Return the (X, Y) coordinate for the center point of the cell that contains the specified text.  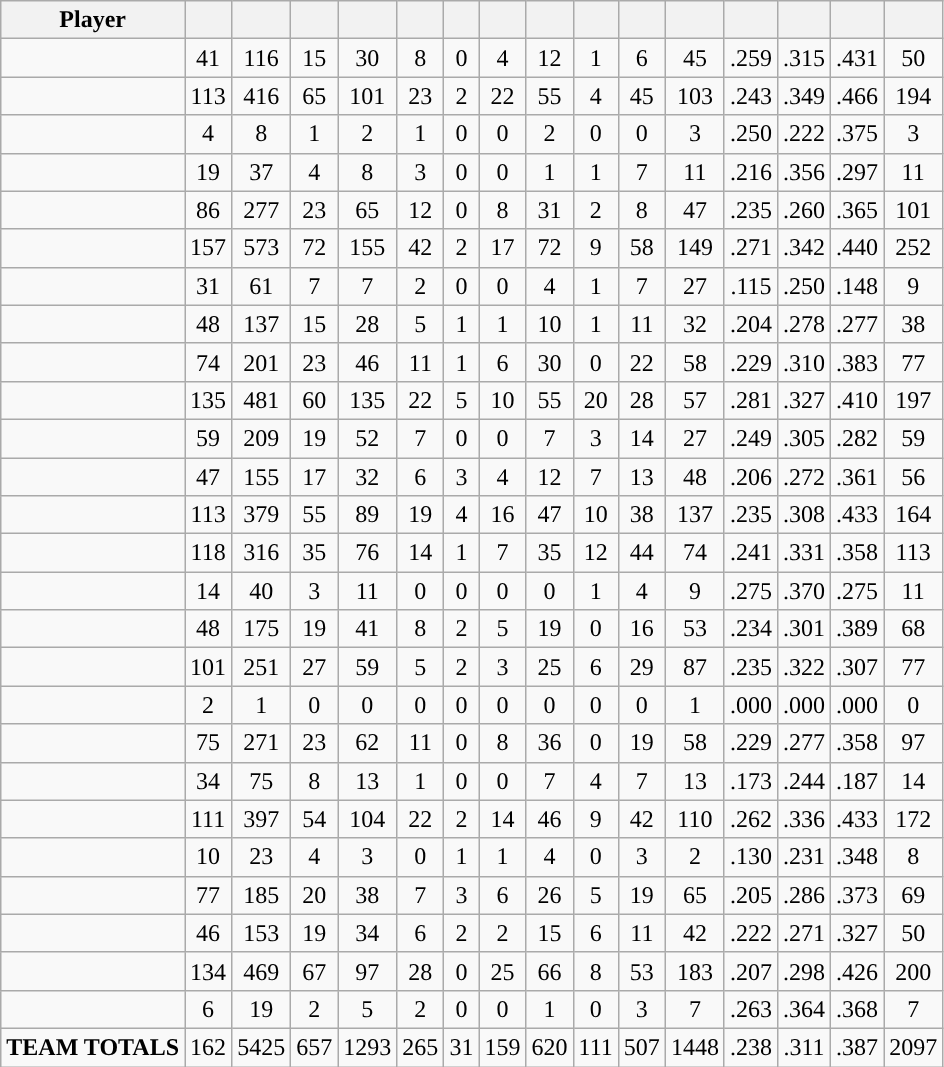
.342 (804, 248)
.365 (858, 210)
.466 (858, 96)
.322 (804, 667)
89 (368, 515)
.308 (804, 515)
36 (550, 743)
157 (208, 248)
62 (368, 743)
56 (914, 477)
657 (314, 1047)
66 (550, 971)
379 (262, 515)
481 (262, 400)
252 (914, 248)
172 (914, 819)
277 (262, 210)
620 (550, 1047)
76 (368, 553)
.311 (804, 1047)
134 (208, 971)
Player (93, 20)
116 (262, 58)
149 (694, 248)
507 (642, 1047)
.361 (858, 477)
.310 (804, 362)
.305 (804, 438)
201 (262, 362)
69 (914, 895)
185 (262, 895)
118 (208, 553)
183 (694, 971)
209 (262, 438)
.349 (804, 96)
.426 (858, 971)
271 (262, 743)
.244 (804, 781)
.368 (858, 1009)
416 (262, 96)
251 (262, 667)
.348 (858, 857)
.262 (750, 819)
.440 (858, 248)
61 (262, 286)
.206 (750, 477)
.364 (804, 1009)
.373 (858, 895)
87 (694, 667)
.259 (750, 58)
200 (914, 971)
86 (208, 210)
52 (368, 438)
.282 (858, 438)
159 (502, 1047)
68 (914, 629)
.315 (804, 58)
2097 (914, 1047)
.383 (858, 362)
.387 (858, 1047)
.286 (804, 895)
67 (314, 971)
104 (368, 819)
265 (420, 1047)
57 (694, 400)
54 (314, 819)
.370 (804, 591)
.375 (858, 134)
397 (262, 819)
103 (694, 96)
110 (694, 819)
162 (208, 1047)
.356 (804, 172)
29 (642, 667)
.130 (750, 857)
164 (914, 515)
.263 (750, 1009)
.431 (858, 58)
.260 (804, 210)
.204 (750, 324)
.115 (750, 286)
197 (914, 400)
.187 (858, 781)
.241 (750, 553)
.249 (750, 438)
.207 (750, 971)
.307 (858, 667)
.216 (750, 172)
194 (914, 96)
573 (262, 248)
37 (262, 172)
.331 (804, 553)
.173 (750, 781)
.243 (750, 96)
40 (262, 591)
.231 (804, 857)
1448 (694, 1047)
316 (262, 553)
.234 (750, 629)
.278 (804, 324)
TEAM TOTALS (93, 1047)
153 (262, 933)
.281 (750, 400)
469 (262, 971)
.272 (804, 477)
60 (314, 400)
.410 (858, 400)
175 (262, 629)
5425 (262, 1047)
44 (642, 553)
.238 (750, 1047)
.336 (804, 819)
.301 (804, 629)
.205 (750, 895)
.297 (858, 172)
.389 (858, 629)
1293 (368, 1047)
.148 (858, 286)
.298 (804, 971)
26 (550, 895)
